For the text-containing cell, return its midpoint in [X, Y] coordinate format. 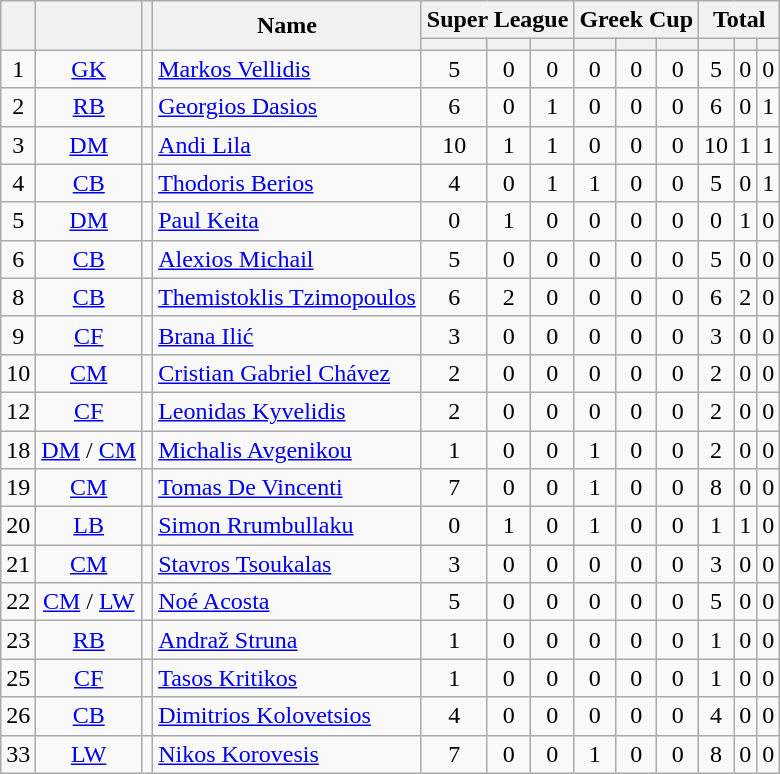
Alexios Michail [288, 259]
Dimitrios Kolovetsios [288, 716]
Tasos Kritikos [288, 678]
Brana Ilić [288, 335]
Andraž Struna [288, 640]
9 [18, 335]
Themistoklis Tzimopoulos [288, 297]
Michalis Avgenikou [288, 449]
LB [89, 526]
Nikos Korovesis [288, 754]
Super League [498, 20]
21 [18, 564]
18 [18, 449]
Leonidas Kyvelidis [288, 411]
23 [18, 640]
26 [18, 716]
33 [18, 754]
Noé Acosta [288, 602]
GK [89, 69]
Thodoris Berios [288, 183]
Total [740, 20]
DM / CM [89, 449]
LW [89, 754]
12 [18, 411]
Greek Cup [636, 20]
Andi Lila [288, 145]
Markos Vellidis [288, 69]
Cristian Gabriel Chávez [288, 373]
Stavros Tsoukalas [288, 564]
20 [18, 526]
22 [18, 602]
25 [18, 678]
Tomas De Vincenti [288, 488]
Paul Keita [288, 221]
Simon Rrumbullaku [288, 526]
CM / LW [89, 602]
Name [288, 26]
Georgios Dasios [288, 107]
19 [18, 488]
